Search for the cell housing the specified text and yield its [X, Y] center coordinate. 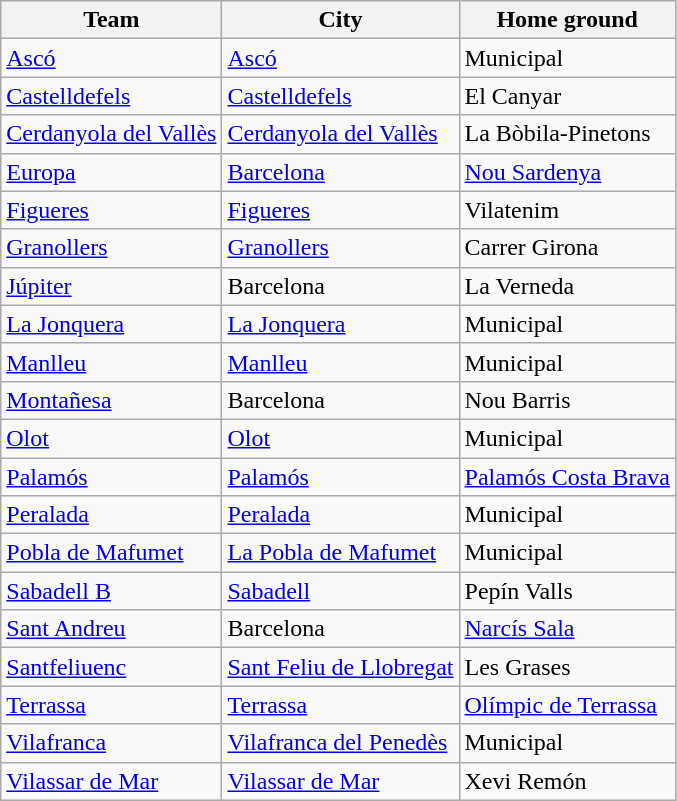
Les Grases [567, 667]
Vilafranca del Penedès [340, 743]
Team [112, 20]
Júpiter [112, 286]
Xevi Remón [567, 781]
La Bòbila-Pinetons [567, 134]
Europa [112, 172]
Palamós Costa Brava [567, 477]
City [340, 20]
Pobla de Mafumet [112, 553]
La Pobla de Mafumet [340, 553]
Home ground [567, 20]
Nou Barris [567, 400]
Olímpic de Terrassa [567, 705]
La Verneda [567, 286]
Sabadell [340, 591]
Sant Feliu de Llobregat [340, 667]
Nou Sardenya [567, 172]
Carrer Girona [567, 248]
Vilatenim [567, 210]
El Canyar [567, 96]
Narcís Sala [567, 629]
Sant Andreu [112, 629]
Vilafranca [112, 743]
Montañesa [112, 400]
Pepín Valls [567, 591]
Sabadell B [112, 591]
Santfeliuenc [112, 667]
